Output the (X, Y) coordinate of the center of the cell containing the given text.  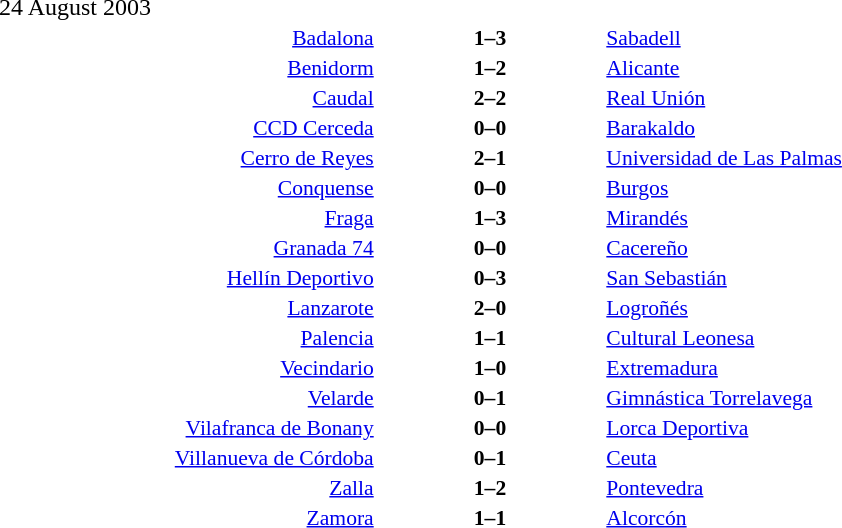
2–2 (490, 98)
1–0 (490, 368)
1–1 (490, 338)
2–0 (490, 308)
0–3 (490, 278)
2–1 (490, 158)
